Extract the [x, y] coordinate from the center of the cell holding the provided text.  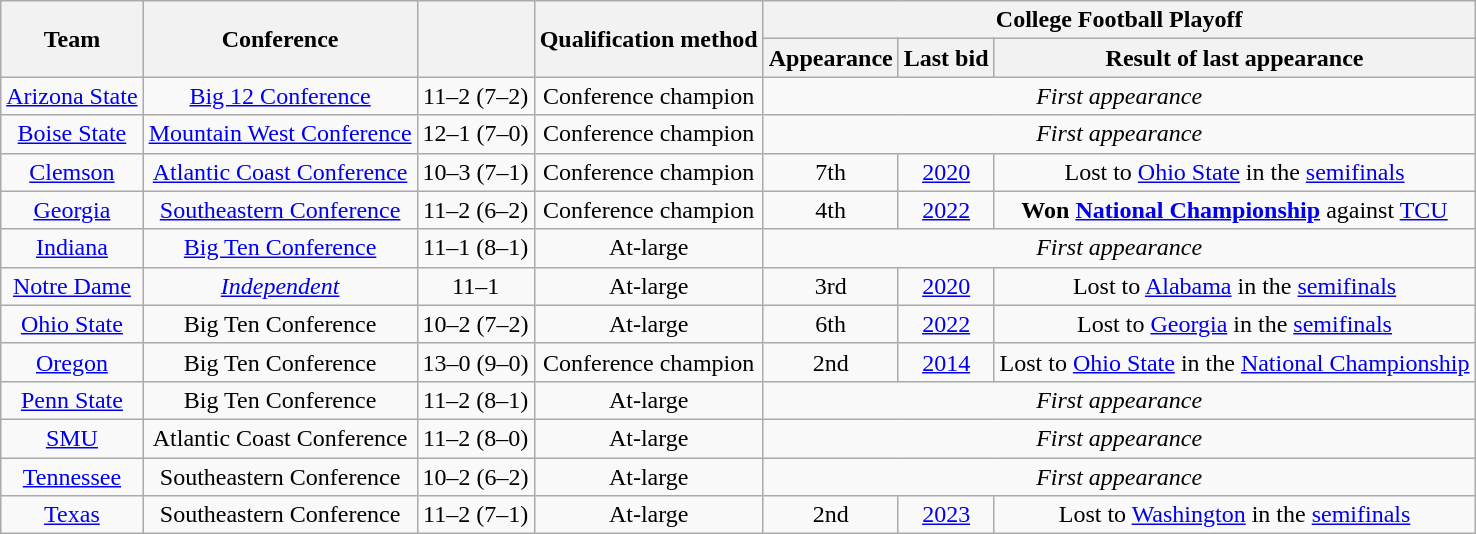
10–2 (7–2) [476, 324]
11–2 (7–2) [476, 96]
Texas [72, 515]
11–1 [476, 286]
11–2 (7–1) [476, 515]
11–1 (8–1) [476, 248]
Lost to Ohio State in the semifinals [1234, 172]
Appearance [830, 58]
11–2 (8–0) [476, 438]
6th [830, 324]
Lost to Washington in the semifinals [1234, 515]
Mountain West Conference [280, 134]
Won National Championship against TCU [1234, 210]
Lost to Alabama in the semifinals [1234, 286]
College Football Playoff [1119, 20]
Tennessee [72, 477]
Oregon [72, 362]
Lost to Ohio State in the National Championship [1234, 362]
Conference [280, 39]
Notre Dame [72, 286]
Penn State [72, 400]
12–1 (7–0) [476, 134]
Arizona State [72, 96]
Qualification method [648, 39]
Result of last appearance [1234, 58]
7th [830, 172]
SMU [72, 438]
Ohio State [72, 324]
11–2 (6–2) [476, 210]
Team [72, 39]
Lost to Georgia in the semifinals [1234, 324]
Last bid [946, 58]
Boise State [72, 134]
Clemson [72, 172]
4th [830, 210]
3rd [830, 286]
10–3 (7–1) [476, 172]
Georgia [72, 210]
13–0 (9–0) [476, 362]
Independent [280, 286]
2014 [946, 362]
2023 [946, 515]
11–2 (8–1) [476, 400]
10–2 (6–2) [476, 477]
Indiana [72, 248]
Big 12 Conference [280, 96]
